For the text-containing cell, return its midpoint in (x, y) coordinate format. 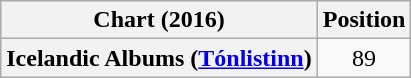
Chart (2016) (159, 20)
Position (364, 20)
Icelandic Albums (Tónlistinn) (159, 58)
89 (364, 58)
